Scan for the cell matching the given text and deliver its [x, y] coordinate at center. 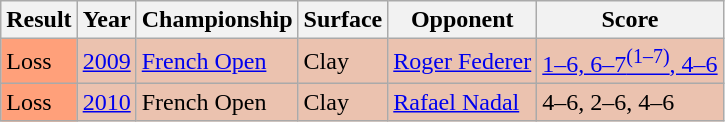
2009 [106, 62]
4–6, 2–6, 4–6 [630, 102]
Result [39, 20]
1–6, 6–7(1–7), 4–6 [630, 62]
Score [630, 20]
2010 [106, 102]
Championship [217, 20]
Roger Federer [462, 62]
Opponent [462, 20]
Surface [343, 20]
Year [106, 20]
Rafael Nadal [462, 102]
